Pinpoint the cell where the given text exists, returning its [x, y] midpoint coordinate. 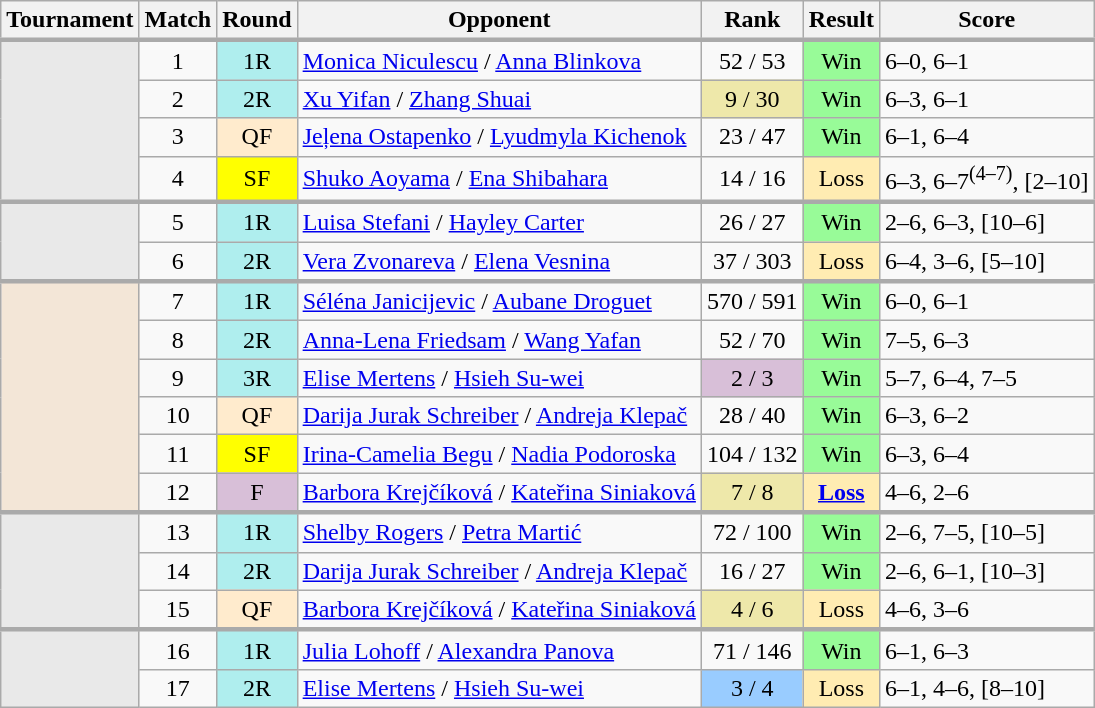
16 [178, 650]
Luisa Stefani / Hayley Carter [499, 222]
Vera Zvonareva / Elena Vesnina [499, 262]
6 [178, 262]
Shuko Aoyama / Ena Shibahara [499, 179]
104 / 132 [752, 454]
F [257, 493]
570 / 591 [752, 301]
6–1, 6–3 [987, 650]
6–3, 6–7(4–7), [2–10] [987, 179]
10 [178, 416]
2–6, 7–5, [10–5] [987, 533]
2–6, 6–3, [10–6] [987, 222]
52 / 70 [752, 340]
Julia Lohoff / Alexandra Panova [499, 650]
4 [178, 179]
2 / 3 [752, 378]
52 / 53 [752, 60]
Xu Yifan / Zhang Shuai [499, 99]
14 / 16 [752, 179]
Round [257, 21]
9 [178, 378]
Jeļena Ostapenko / Lyudmyla Kichenok [499, 137]
3 / 4 [752, 688]
11 [178, 454]
6–4, 3–6, [5–10] [987, 262]
Score [987, 21]
Opponent [499, 21]
3R [257, 378]
6–3, 6–2 [987, 416]
17 [178, 688]
Irina-Camelia Begu / Nadia Podoroska [499, 454]
16 / 27 [752, 571]
28 / 40 [752, 416]
4 / 6 [752, 610]
6–3, 6–4 [987, 454]
5 [178, 222]
7 [178, 301]
Séléna Janicijevic / Aubane Droguet [499, 301]
4–6, 2–6 [987, 493]
2 [178, 99]
23 / 47 [752, 137]
Monica Niculescu / Anna Blinkova [499, 60]
1 [178, 60]
Match [178, 21]
14 [178, 571]
8 [178, 340]
6–3, 6–1 [987, 99]
Tournament [70, 21]
72 / 100 [752, 533]
Rank [752, 21]
37 / 303 [752, 262]
13 [178, 533]
7 / 8 [752, 493]
Shelby Rogers / Petra Martić [499, 533]
9 / 30 [752, 99]
6–1, 6–4 [987, 137]
2–6, 6–1, [10–3] [987, 571]
3 [178, 137]
Anna-Lena Friedsam / Wang Yafan [499, 340]
15 [178, 610]
4–6, 3–6 [987, 610]
71 / 146 [752, 650]
7–5, 6–3 [987, 340]
12 [178, 493]
26 / 27 [752, 222]
5–7, 6–4, 7–5 [987, 378]
Result [841, 21]
6–1, 4–6, [8–10] [987, 688]
